For the text-containing cell, return its midpoint in (x, y) coordinate format. 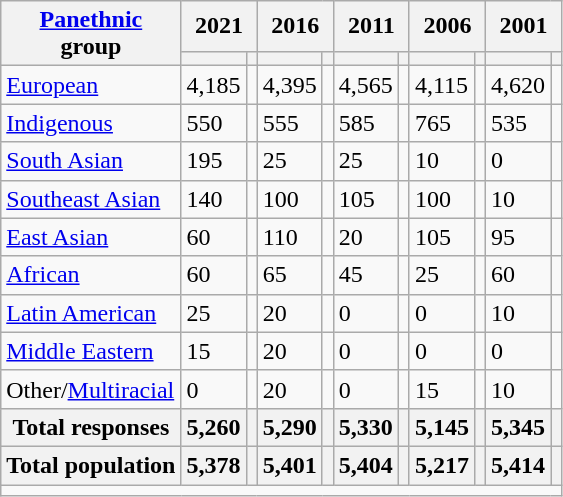
45 (366, 275)
65 (290, 275)
2006 (447, 26)
5,290 (290, 427)
4,115 (442, 85)
5,330 (366, 427)
765 (442, 123)
5,145 (442, 427)
550 (214, 123)
5,378 (214, 465)
Southeast Asian (91, 199)
South Asian (91, 161)
585 (366, 123)
Other/Multiracial (91, 389)
2011 (371, 26)
4,395 (290, 85)
Latin American (91, 313)
Total population (91, 465)
5,404 (366, 465)
5,414 (518, 465)
Middle Eastern (91, 351)
2021 (219, 26)
140 (214, 199)
African (91, 275)
4,565 (366, 85)
Total responses (91, 427)
4,185 (214, 85)
5,217 (442, 465)
95 (518, 237)
535 (518, 123)
5,345 (518, 427)
5,260 (214, 427)
Indigenous (91, 123)
European (91, 85)
555 (290, 123)
2016 (295, 26)
110 (290, 237)
2001 (524, 26)
East Asian (91, 237)
Panethnicgroup (91, 34)
195 (214, 161)
5,401 (290, 465)
4,620 (518, 85)
